Scan for the cell matching the given text and deliver its (X, Y) coordinate at center. 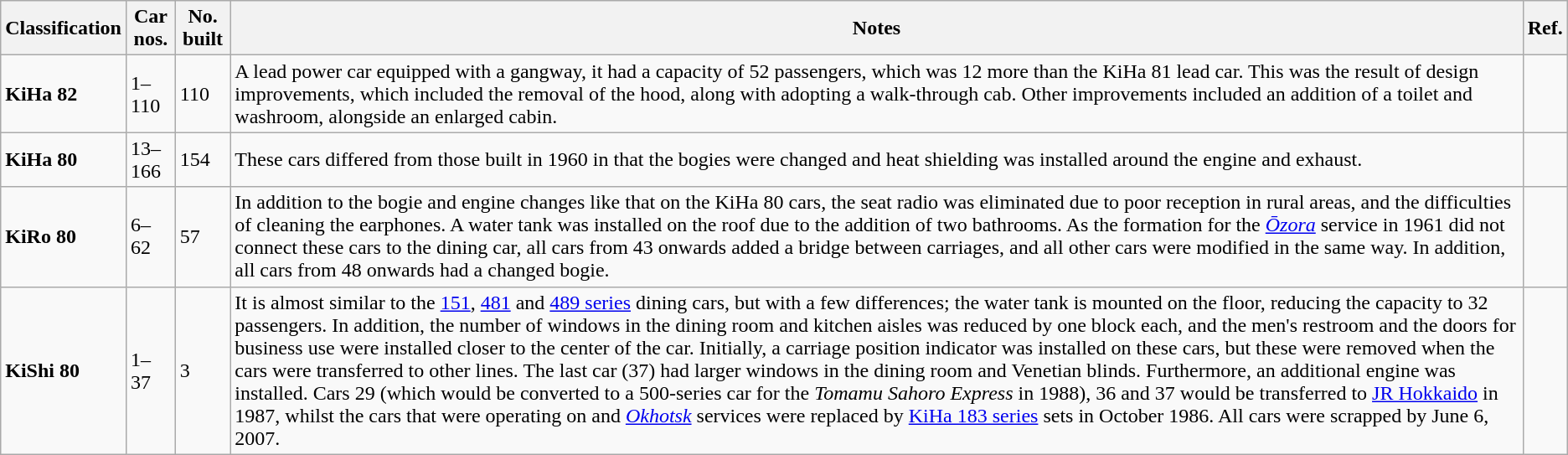
These cars differed from those built in 1960 in that the bogies were changed and heat shielding was installed around the engine and exhaust. (876, 159)
154 (203, 159)
110 (203, 94)
KiShi 80 (64, 370)
13–166 (151, 159)
6–62 (151, 236)
3 (203, 370)
1–110 (151, 94)
Notes (876, 28)
KiRo 80 (64, 236)
1–37 (151, 370)
No. built (203, 28)
57 (203, 236)
Car nos. (151, 28)
Ref. (1545, 28)
KiHa 80 (64, 159)
KiHa 82 (64, 94)
Classification (64, 28)
